Extract the [x, y] coordinate from the center of the cell holding the provided text.  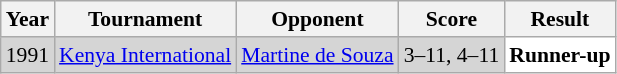
Year [28, 19]
Result [560, 19]
Score [452, 19]
Opponent [317, 19]
Tournament [145, 19]
1991 [28, 55]
Runner-up [560, 55]
Martine de Souza [317, 55]
Kenya International [145, 55]
3–11, 4–11 [452, 55]
